Return the (X, Y) coordinate for the center point of the cell that contains the specified text.  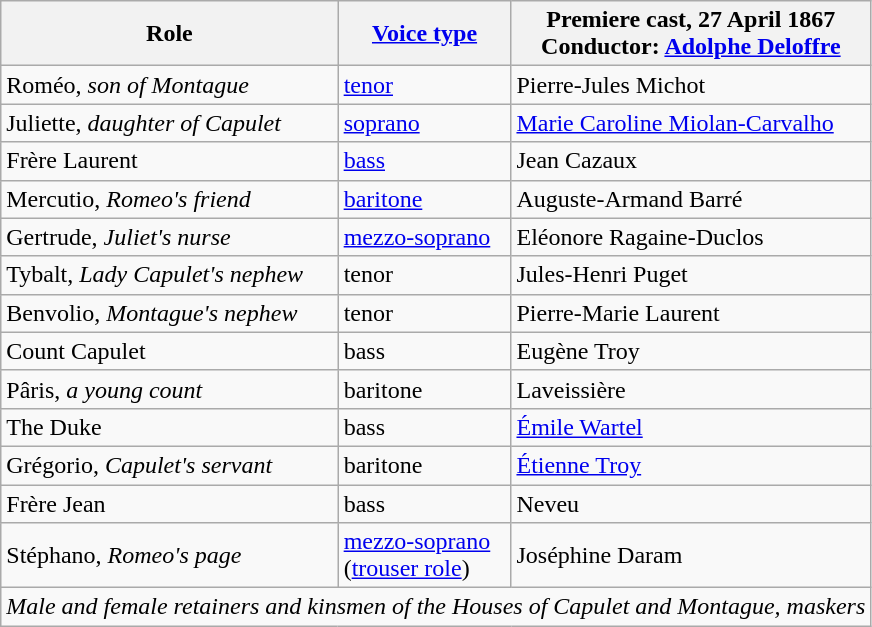
mezzo-soprano(trouser role) (424, 556)
soprano (424, 123)
Mercutio, Romeo's friend (170, 199)
Juliette, daughter of Capulet (170, 123)
Premiere cast, 27 April 1867Conductor: Adolphe Deloffre (691, 34)
Pierre-Jules Michot (691, 85)
Pierre-Marie Laurent (691, 313)
Auguste-Armand Barré (691, 199)
Roméo, son of Montague (170, 85)
Male and female retainers and kinsmen of the Houses of Capulet and Montague, maskers (436, 607)
Pâris, a young count (170, 389)
Voice type (424, 34)
mezzo-soprano (424, 237)
Benvolio, Montague's nephew (170, 313)
Émile Wartel (691, 427)
Neveu (691, 503)
Marie Caroline Miolan-Carvalho (691, 123)
Eugène Troy (691, 351)
Tybalt, Lady Capulet's nephew (170, 275)
Frère Laurent (170, 161)
Eléonore Ragaine-Duclos (691, 237)
Joséphine Daram (691, 556)
The Duke (170, 427)
Role (170, 34)
Grégorio, Capulet's servant (170, 465)
Stéphano, Romeo's page (170, 556)
Count Capulet (170, 351)
Jean Cazaux (691, 161)
Laveissière (691, 389)
Jules-Henri Puget (691, 275)
Étienne Troy (691, 465)
Frère Jean (170, 503)
Gertrude, Juliet's nurse (170, 237)
